Determine the (x, y) coordinate at the center of the cell enclosing the given text.  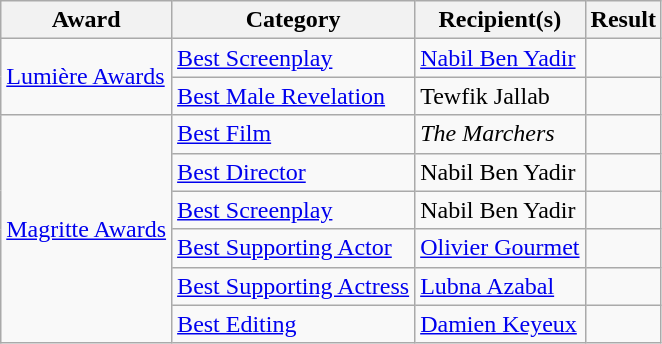
Lubna Azabal (500, 286)
Recipient(s) (500, 20)
Lumière Awards (86, 77)
Best Film (294, 134)
The Marchers (500, 134)
Best Male Revelation (294, 96)
Best Supporting Actor (294, 248)
Category (294, 20)
Tewfik Jallab (500, 96)
Damien Keyeux (500, 324)
Award (86, 20)
Magritte Awards (86, 229)
Best Supporting Actress (294, 286)
Best Editing (294, 324)
Best Director (294, 172)
Result (623, 20)
Olivier Gourmet (500, 248)
